Provide the [x, y] coordinate of the cell's center where the given text is located.  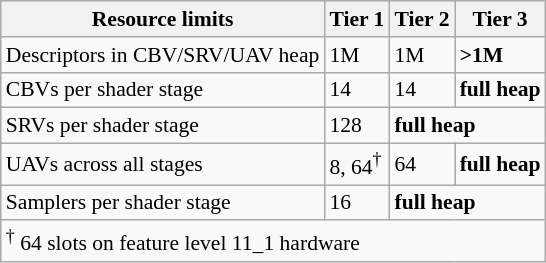
>1M [500, 55]
UAVs across all stages [163, 164]
† 64 slots on feature level 11_1 hardware [274, 242]
128 [356, 126]
16 [356, 203]
SRVs per shader stage [163, 126]
Samplers per shader stage [163, 203]
CBVs per shader stage [163, 90]
Resource limits [163, 19]
Tier 1 [356, 19]
8, 64† [356, 164]
64 [422, 164]
Descriptors in CBV/SRV/UAV heap [163, 55]
Tier 3 [500, 19]
Tier 2 [422, 19]
